Search for the cell housing the specified text and yield its [X, Y] center coordinate. 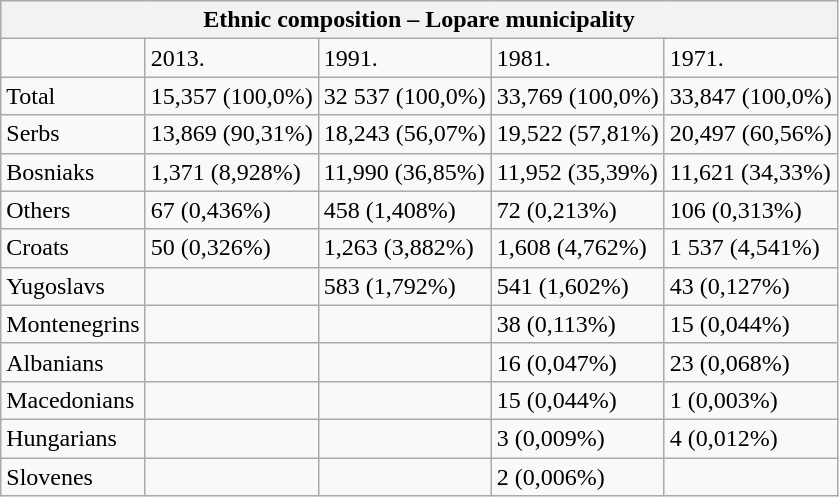
43 (0,127%) [750, 286]
106 (0,313%) [750, 210]
Hungarians [73, 438]
Slovenes [73, 477]
67 (0,436%) [232, 210]
11,952 (35,39%) [578, 172]
11,621 (34,33%) [750, 172]
Croats [73, 248]
Macedonians [73, 400]
1981. [578, 58]
1,263 (3,882%) [404, 248]
33,847 (100,0%) [750, 96]
19,522 (57,81%) [578, 134]
4 (0,012%) [750, 438]
1991. [404, 58]
16 (0,047%) [578, 362]
11,990 (36,85%) [404, 172]
32 537 (100,0%) [404, 96]
23 (0,068%) [750, 362]
13,869 (90,31%) [232, 134]
Albanians [73, 362]
Yugoslavs [73, 286]
Montenegrins [73, 324]
1,608 (4,762%) [578, 248]
1 (0,003%) [750, 400]
541 (1,602%) [578, 286]
2 (0,006%) [578, 477]
Total [73, 96]
18,243 (56,07%) [404, 134]
Ethnic composition – Lopare municipality [420, 20]
583 (1,792%) [404, 286]
Serbs [73, 134]
50 (0,326%) [232, 248]
458 (1,408%) [404, 210]
2013. [232, 58]
15,357 (100,0%) [232, 96]
Others [73, 210]
1971. [750, 58]
1,371 (8,928%) [232, 172]
20,497 (60,56%) [750, 134]
38 (0,113%) [578, 324]
Bosniaks [73, 172]
72 (0,213%) [578, 210]
33,769 (100,0%) [578, 96]
3 (0,009%) [578, 438]
1 537 (4,541%) [750, 248]
